Pinpoint the cell where the given text exists, returning its [x, y] midpoint coordinate. 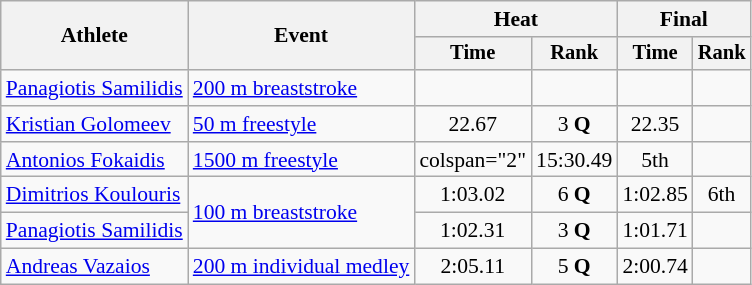
1500 m freestyle [302, 160]
50 m freestyle [302, 124]
5th [654, 160]
Final [684, 19]
200 m individual medley [302, 267]
Antonios Fokaidis [94, 160]
Andreas Vazaios [94, 267]
Dimitrios Koulouris [94, 195]
5 Q [574, 267]
15:30.49 [574, 160]
Event [302, 36]
Heat [516, 19]
1:02.31 [472, 231]
Athlete [94, 36]
colspan="2" [472, 160]
1:03.02 [472, 195]
100 m breaststroke [302, 212]
22.67 [472, 124]
1:01.71 [654, 231]
Kristian Golomeev [94, 124]
2:05.11 [472, 267]
200 m breaststroke [302, 88]
2:00.74 [654, 267]
22.35 [654, 124]
6th [722, 195]
1:02.85 [654, 195]
6 Q [574, 195]
